Extract the [x, y] coordinate from the center of the cell holding the provided text.  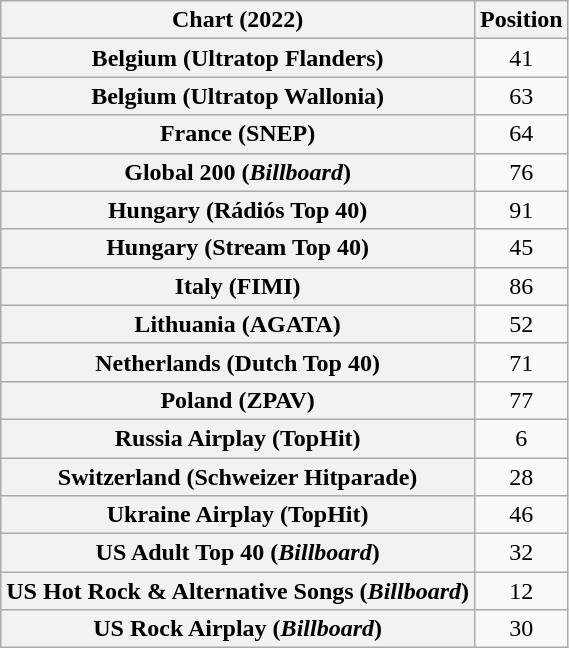
12 [521, 591]
Netherlands (Dutch Top 40) [238, 362]
Hungary (Stream Top 40) [238, 248]
Belgium (Ultratop Wallonia) [238, 96]
71 [521, 362]
Ukraine Airplay (TopHit) [238, 515]
63 [521, 96]
US Rock Airplay (Billboard) [238, 629]
Poland (ZPAV) [238, 400]
86 [521, 286]
6 [521, 438]
77 [521, 400]
64 [521, 134]
France (SNEP) [238, 134]
Global 200 (Billboard) [238, 172]
Chart (2022) [238, 20]
Position [521, 20]
Belgium (Ultratop Flanders) [238, 58]
Russia Airplay (TopHit) [238, 438]
32 [521, 553]
Lithuania (AGATA) [238, 324]
30 [521, 629]
46 [521, 515]
41 [521, 58]
28 [521, 477]
91 [521, 210]
US Hot Rock & Alternative Songs (Billboard) [238, 591]
76 [521, 172]
Italy (FIMI) [238, 286]
45 [521, 248]
US Adult Top 40 (Billboard) [238, 553]
52 [521, 324]
Switzerland (Schweizer Hitparade) [238, 477]
Hungary (Rádiós Top 40) [238, 210]
